From the cell containing the given text, extract its center point as [X, Y] coordinate. 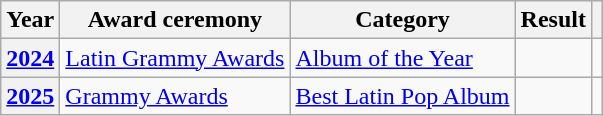
Best Latin Pop Album [402, 96]
Year [30, 20]
Category [402, 20]
Result [553, 20]
Album of the Year [402, 58]
2024 [30, 58]
Grammy Awards [175, 96]
Latin Grammy Awards [175, 58]
Award ceremony [175, 20]
2025 [30, 96]
